Determine the [X, Y] coordinate at the center of the cell enclosing the given text.  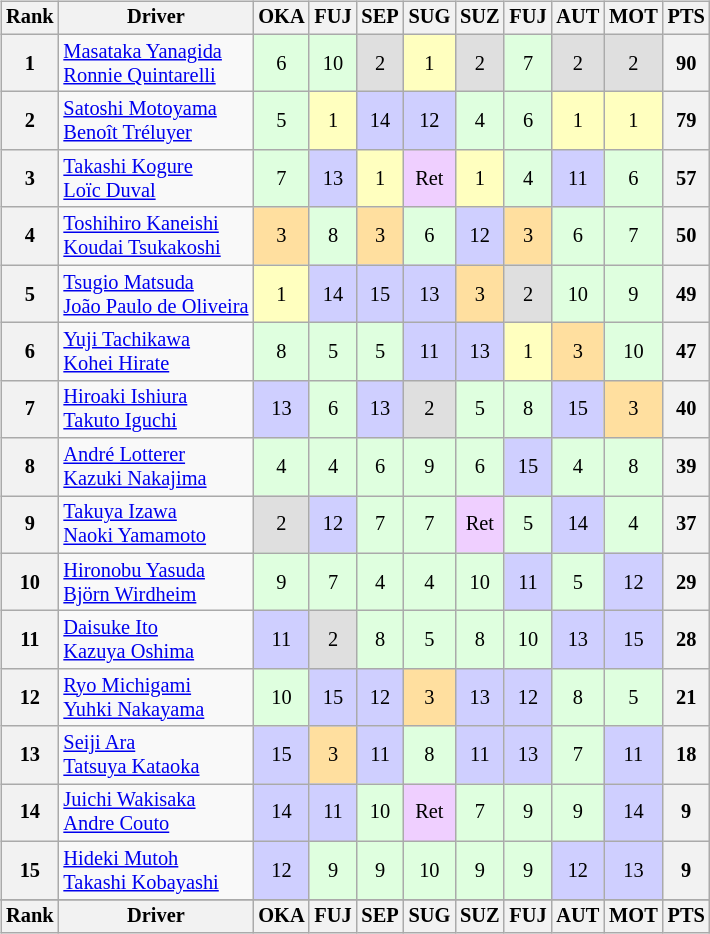
90 [686, 63]
40 [686, 409]
Hironobu Yasuda Björn Wirdheim [156, 582]
Takuya Izawa Naoki Yamamoto [156, 525]
Ryo Michigami Yuhki Nakayama [156, 698]
Hiroaki Ishiura Takuto Iguchi [156, 409]
Masataka Yanagida Ronnie Quintarelli [156, 63]
Toshihiro Kaneishi Koudai Tsukakoshi [156, 236]
Juichi Wakisaka Andre Couto [156, 813]
21 [686, 698]
Hideki Mutoh Takashi Kobayashi [156, 870]
39 [686, 467]
Tsugio Matsuda João Paulo de Oliveira [156, 294]
Daisuke Ito Kazuya Oshima [156, 640]
Seiji Ara Tatsuya Kataoka [156, 755]
79 [686, 121]
18 [686, 755]
29 [686, 582]
Satoshi Motoyama Benoît Tréluyer [156, 121]
André Lotterer Kazuki Nakajima [156, 467]
57 [686, 179]
Takashi Kogure Loïc Duval [156, 179]
28 [686, 640]
47 [686, 352]
50 [686, 236]
49 [686, 294]
37 [686, 525]
Yuji Tachikawa Kohei Hirate [156, 352]
